Scan for the cell matching the given text and deliver its [x, y] coordinate at center. 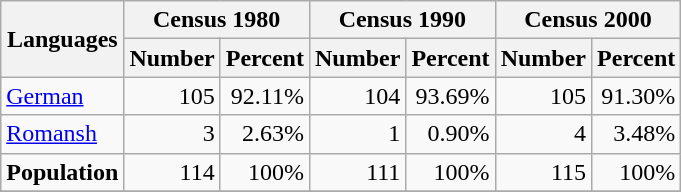
3 [172, 134]
Population [62, 172]
0.90% [450, 134]
115 [543, 172]
3.48% [636, 134]
91.30% [636, 96]
Romansh [62, 134]
93.69% [450, 96]
2.63% [264, 134]
Census 1980 [217, 20]
114 [172, 172]
104 [357, 96]
Languages [62, 39]
92.11% [264, 96]
German [62, 96]
4 [543, 134]
1 [357, 134]
Census 2000 [588, 20]
Census 1990 [402, 20]
111 [357, 172]
